Return (X, Y) of the center of cell containing provided text 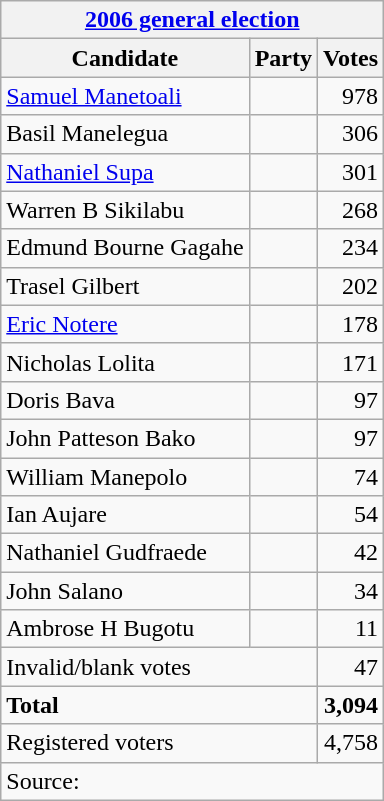
268 (350, 210)
Doris Bava (125, 400)
2006 general election (192, 20)
74 (350, 477)
Eric Notere (125, 324)
Candidate (125, 58)
William Manepolo (125, 477)
Nicholas Lolita (125, 362)
John Salano (125, 591)
Warren B Sikilabu (125, 210)
Trasel Gilbert (125, 286)
306 (350, 134)
178 (350, 324)
Basil Manelegua (125, 134)
Nathaniel Gudfraede (125, 553)
3,094 (350, 705)
Invalid/blank votes (160, 667)
54 (350, 515)
Total (160, 705)
Ambrose H Bugotu (125, 629)
202 (350, 286)
301 (350, 172)
47 (350, 667)
Nathaniel Supa (125, 172)
978 (350, 96)
Samuel Manetoali (125, 96)
Source: (192, 781)
Ian Aujare (125, 515)
234 (350, 248)
34 (350, 591)
Edmund Bourne Gagahe (125, 248)
Registered voters (160, 743)
11 (350, 629)
Party (283, 58)
John Patteson Bako (125, 438)
171 (350, 362)
Votes (350, 58)
42 (350, 553)
4,758 (350, 743)
